Provide the [x, y] coordinate of the cell's center where the given text is located.  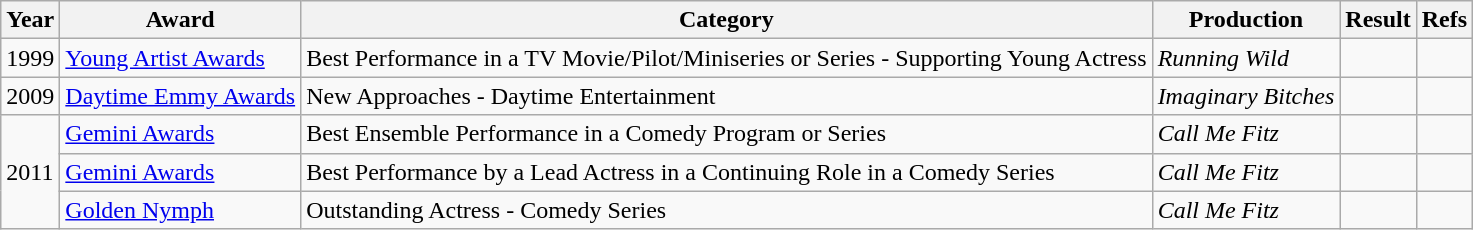
Outstanding Actress - Comedy Series [726, 210]
New Approaches - Daytime Entertainment [726, 96]
Best Ensemble Performance in a Comedy Program or Series [726, 134]
Young Artist Awards [180, 58]
2011 [30, 172]
Result [1378, 20]
Category [726, 20]
Best Performance in a TV Movie/Pilot/Miniseries or Series - Supporting Young Actress [726, 58]
Running Wild [1246, 58]
Refs [1444, 20]
Golden Nymph [180, 210]
Award [180, 20]
1999 [30, 58]
Production [1246, 20]
Year [30, 20]
Best Performance by a Lead Actress in a Continuing Role in a Comedy Series [726, 172]
Imaginary Bitches [1246, 96]
Daytime Emmy Awards [180, 96]
2009 [30, 96]
